Provide the [X, Y] coordinate of the cell's center where the given text is located.  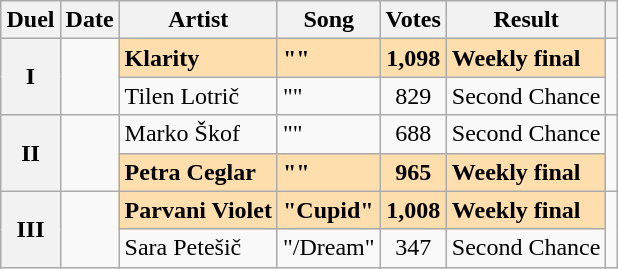
III [30, 229]
Marko Škof [198, 134]
829 [413, 96]
688 [413, 134]
1,098 [413, 58]
Date [90, 20]
Klarity [198, 58]
Tilen Lotrič [198, 96]
347 [413, 248]
965 [413, 172]
"Cupid" [328, 210]
Petra Ceglar [198, 172]
Result [526, 20]
Parvani Violet [198, 210]
I [30, 77]
1,008 [413, 210]
Votes [413, 20]
II [30, 153]
Song [328, 20]
"/Dream" [328, 248]
Artist [198, 20]
Duel [30, 20]
Sara Petešič [198, 248]
